Determine the (x, y) coordinate at the center of the cell enclosing the given text.  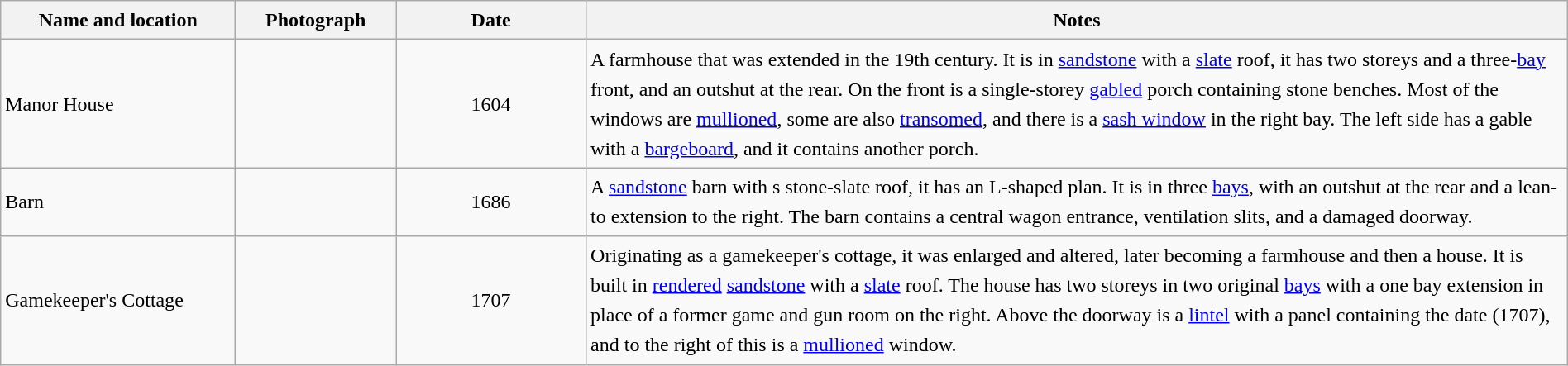
1707 (491, 301)
Date (491, 20)
Photograph (316, 20)
Notes (1077, 20)
Name and location (118, 20)
Manor House (118, 104)
Barn (118, 202)
1604 (491, 104)
1686 (491, 202)
Gamekeeper's Cottage (118, 301)
